Find where the given text appears and provide that cell's center as [x, y] coordinate. 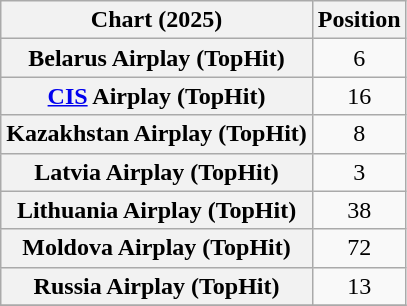
Latvia Airplay (TopHit) [157, 172]
16 [359, 96]
Position [359, 20]
6 [359, 58]
13 [359, 286]
Lithuania Airplay (TopHit) [157, 210]
CIS Airplay (TopHit) [157, 96]
Chart (2025) [157, 20]
8 [359, 134]
Kazakhstan Airplay (TopHit) [157, 134]
38 [359, 210]
Moldova Airplay (TopHit) [157, 248]
3 [359, 172]
Belarus Airplay (TopHit) [157, 58]
Russia Airplay (TopHit) [157, 286]
72 [359, 248]
